Determine the (X, Y) coordinate at the center of the cell enclosing the given text.  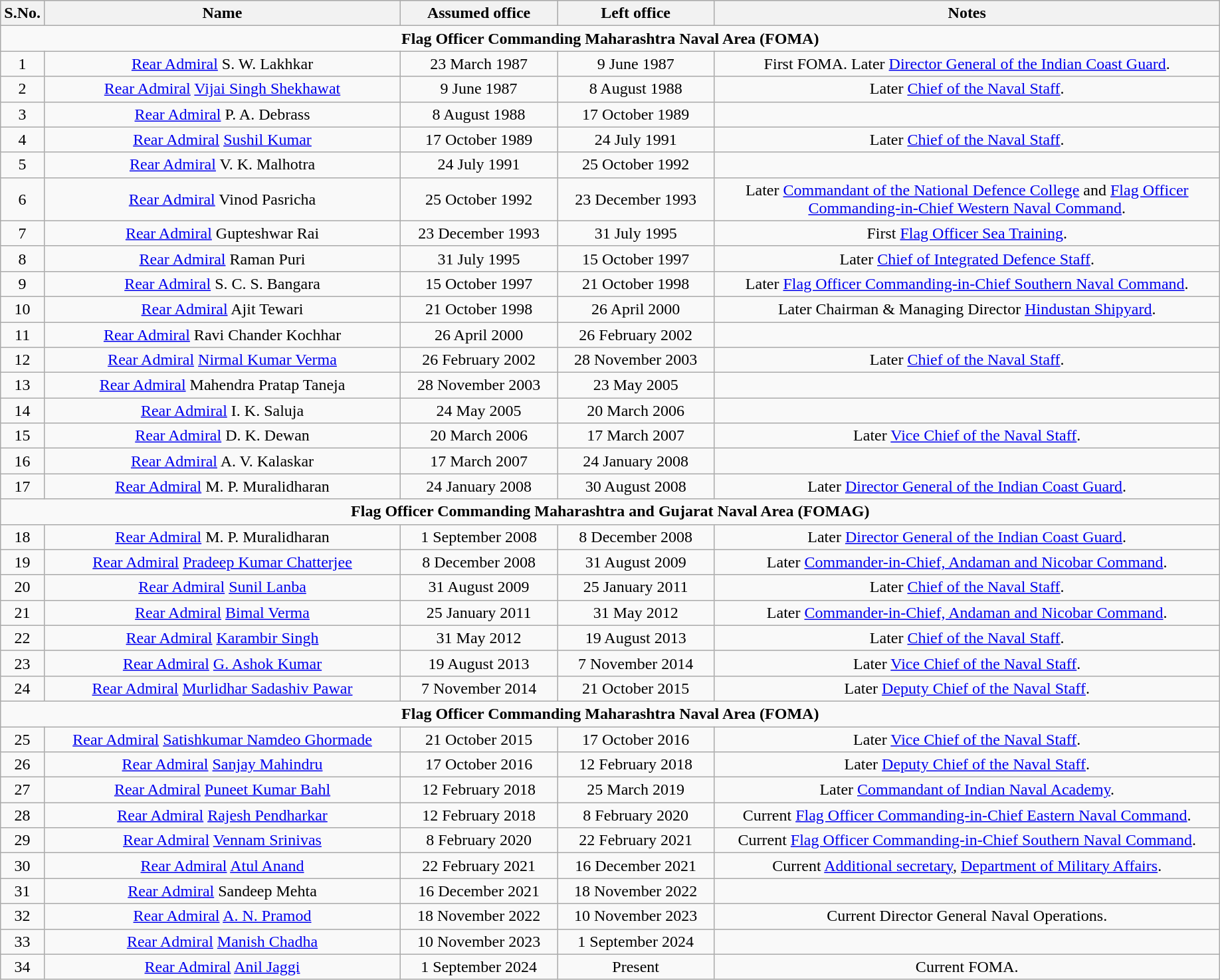
29 (23, 840)
6 (23, 199)
17 (23, 486)
S.No. (23, 13)
Current Director General Naval Operations. (967, 916)
33 (23, 941)
Assumed office (479, 13)
1 September 2008 (479, 537)
19 (23, 562)
Current Additional secretary, Department of Military Affairs. (967, 866)
5 (23, 165)
13 (23, 385)
Rear Admiral S. W. Lakhkar (222, 64)
Rear Admiral Pradeep Kumar Chatterjee (222, 562)
20 (23, 587)
15 (23, 436)
Notes (967, 13)
21 (23, 613)
3 (23, 114)
Rear Admiral G. Ashok Kumar (222, 663)
27 (23, 790)
23 May 2005 (636, 385)
14 (23, 411)
Left office (636, 13)
18 (23, 537)
Rear Admiral I. K. Saluja (222, 411)
Rear Admiral Vinod Pasricha (222, 199)
Rear Admiral P. A. Debrass (222, 114)
Rear Admiral Ajit Tewari (222, 309)
Current Flag Officer Commanding-in-Chief Southern Naval Command. (967, 840)
22 (23, 638)
Rear Admiral Bimal Verma (222, 613)
Rear Admiral Murlidhar Sadashiv Pawar (222, 688)
16 (23, 461)
Rear Admiral Manish Chadha (222, 941)
23 (23, 663)
Present (636, 967)
24 May 2005 (479, 411)
Later Chief of Integrated Defence Staff. (967, 258)
10 (23, 309)
23 March 1987 (479, 64)
Rear Admiral Sandeep Mehta (222, 891)
Rear Admiral Rajesh Pendharkar (222, 815)
Current FOMA. (967, 967)
Flag Officer Commanding Maharashtra and Gujarat Naval Area (FOMAG) (610, 512)
Rear Admiral Ravi Chander Kochhar (222, 334)
Rear Admiral D. K. Dewan (222, 436)
Later Commandant of the National Defence College and Flag Officer Commanding-in-Chief Western Naval Command. (967, 199)
Rear Admiral Atul Anand (222, 866)
Rear Admiral Mahendra Pratap Taneja (222, 385)
Rear Admiral Raman Puri (222, 258)
First FOMA. Later Director General of the Indian Coast Guard. (967, 64)
Later Chairman & Managing Director Hindustan Shipyard. (967, 309)
34 (23, 967)
Rear Admiral Gupteshwar Rai (222, 233)
8 (23, 258)
30 (23, 866)
Rear Admiral A. V. Kalaskar (222, 461)
Rear Admiral Anil Jaggi (222, 967)
Name (222, 13)
Rear Admiral Sushil Kumar (222, 140)
Rear Admiral V. K. Malhotra (222, 165)
Rear Admiral S. C. S. Bangara (222, 284)
31 (23, 891)
Rear Admiral Vennam Srinivas (222, 840)
28 (23, 815)
Rear Admiral Karambir Singh (222, 638)
30 August 2008 (636, 486)
Rear Admiral Vijai Singh Shekhawat (222, 89)
4 (23, 140)
Rear Admiral A. N. Pramod (222, 916)
12 (23, 360)
7 (23, 233)
2 (23, 89)
Rear Admiral Sanjay Mahindru (222, 765)
Current Flag Officer Commanding-in-Chief Eastern Naval Command. (967, 815)
First Flag Officer Sea Training. (967, 233)
25 (23, 739)
32 (23, 916)
9 (23, 284)
Rear Admiral Satishkumar Namdeo Ghormade (222, 739)
Later Flag Officer Commanding-in-Chief Southern Naval Command. (967, 284)
Later Commandant of Indian Naval Academy. (967, 790)
11 (23, 334)
Rear Admiral Sunil Lanba (222, 587)
1 (23, 64)
Rear Admiral Nirmal Kumar Verma (222, 360)
24 (23, 688)
25 March 2019 (636, 790)
Rear Admiral Puneet Kumar Bahl (222, 790)
26 (23, 765)
